Search for the cell housing the specified text and yield its [X, Y] center coordinate. 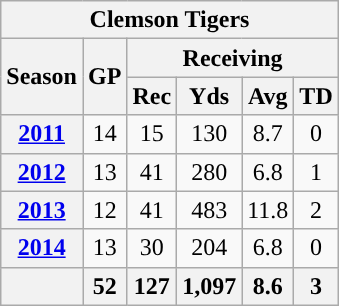
8.7 [268, 134]
Receiving [232, 58]
127 [152, 286]
GP [104, 77]
Yds [210, 96]
8.6 [268, 286]
11.8 [268, 210]
2012 [42, 172]
30 [152, 248]
12 [104, 210]
15 [152, 134]
2 [316, 210]
TD [316, 96]
Season [42, 77]
2013 [42, 210]
3 [316, 286]
52 [104, 286]
2011 [42, 134]
1 [316, 172]
204 [210, 248]
483 [210, 210]
280 [210, 172]
Avg [268, 96]
130 [210, 134]
2014 [42, 248]
1,097 [210, 286]
14 [104, 134]
Rec [152, 96]
Clemson Tigers [170, 20]
